Detect which cell encompasses the target text, then output its [X, Y] center coordinate. 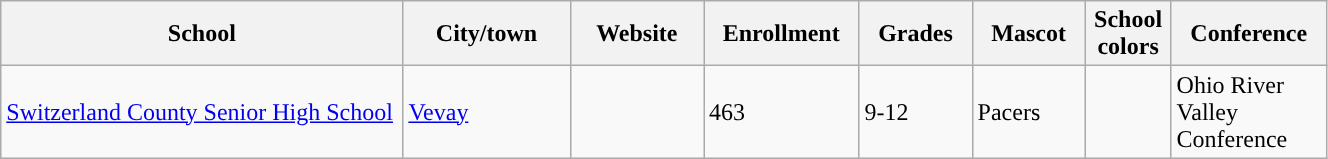
463 [782, 112]
Conference [1248, 34]
Pacers [1028, 112]
School [202, 34]
Enrollment [782, 34]
City/town [486, 34]
Website [636, 34]
Vevay [486, 112]
Grades [916, 34]
Ohio River Valley Conference [1248, 112]
Mascot [1028, 34]
School colors [1128, 34]
Switzerland County Senior High School [202, 112]
9-12 [916, 112]
